Return the [x, y] coordinate for the center point of the cell that contains the specified text.  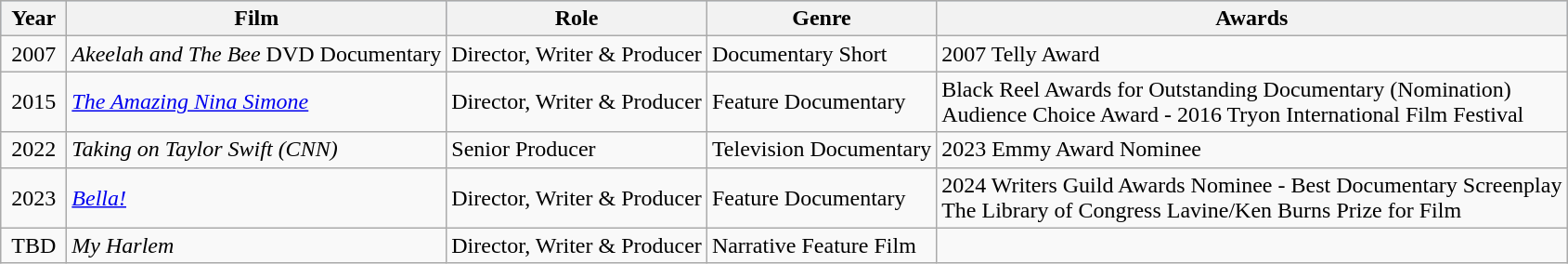
Year [33, 19]
Senior Producer [577, 150]
Narrative Feature Film [821, 245]
Television Documentary [821, 150]
2024 Writers Guild Awards Nominee - Best Documentary ScreenplayThe Library of Congress Lavine/Ken Burns Prize for Film [1251, 197]
The Amazing Nina Simone [256, 102]
Genre [821, 19]
Film [256, 19]
Akeelah and The Bee DVD Documentary [256, 54]
Black Reel Awards for Outstanding Documentary (Nomination)Audience Choice Award - 2016 Tryon International Film Festival [1251, 102]
Awards [1251, 19]
2007 Telly Award [1251, 54]
2007 [33, 54]
Taking on Taylor Swift (CNN) [256, 150]
2023 [33, 197]
2022 [33, 150]
2023 Emmy Award Nominee [1251, 150]
2015 [33, 102]
Bella! [256, 197]
TBD [33, 245]
My Harlem [256, 245]
Documentary Short [821, 54]
Role [577, 19]
